Extract the (x, y) coordinate from the center of the cell holding the provided text.  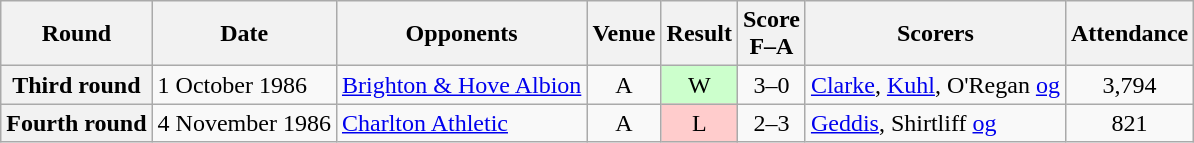
Fourth round (76, 123)
L (699, 123)
ScoreF–A (771, 34)
Clarke, Kuhl, O'Regan og (935, 85)
Scorers (935, 34)
W (699, 85)
Opponents (461, 34)
3–0 (771, 85)
Brighton & Hove Albion (461, 85)
Attendance (1129, 34)
821 (1129, 123)
1 October 1986 (244, 85)
Date (244, 34)
Round (76, 34)
Result (699, 34)
2–3 (771, 123)
4 November 1986 (244, 123)
3,794 (1129, 85)
Venue (624, 34)
Charlton Athletic (461, 123)
Third round (76, 85)
Geddis, Shirtliff og (935, 123)
